Return the (x, y) coordinate for the center point of the cell that contains the specified text.  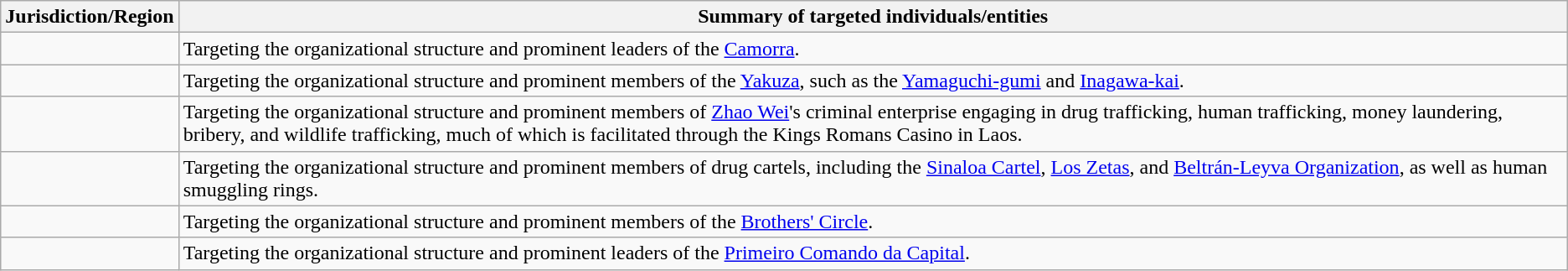
Targeting the organizational structure and prominent leaders of the Camorra. (873, 49)
Targeting the organizational structure and prominent members of the Yakuza, such as the Yamaguchi-gumi and Inagawa-kai. (873, 81)
Summary of targeted individuals/entities (873, 17)
Targeting the organizational structure and prominent leaders of the Primeiro Comando da Capital. (873, 253)
Jurisdiction/Region (90, 17)
Targeting the organizational structure and prominent members of the Brothers' Circle. (873, 221)
